Output the [X, Y] coordinate of the center of the cell containing the given text.  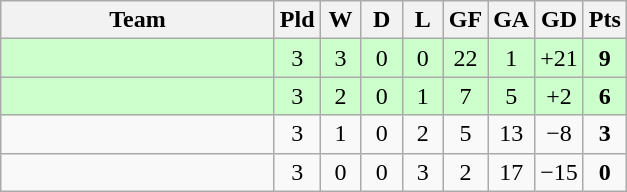
GA [512, 20]
−15 [560, 172]
13 [512, 134]
22 [465, 58]
Team [138, 20]
Pld [297, 20]
W [340, 20]
7 [465, 96]
L [422, 20]
6 [604, 96]
+2 [560, 96]
Pts [604, 20]
−8 [560, 134]
D [382, 20]
GF [465, 20]
17 [512, 172]
+21 [560, 58]
GD [560, 20]
9 [604, 58]
